Identify which cell holds the provided text, then report its [X, Y] central coordinate. 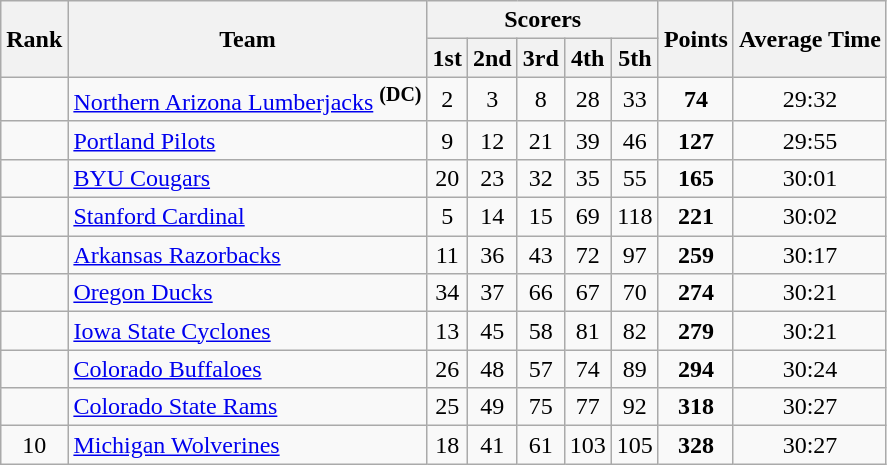
41 [492, 445]
29:55 [810, 140]
70 [634, 293]
2nd [492, 58]
15 [540, 217]
57 [540, 369]
35 [588, 178]
69 [588, 217]
30:24 [810, 369]
Colorado State Rams [248, 407]
45 [492, 331]
39 [588, 140]
259 [696, 255]
Iowa State Cyclones [248, 331]
33 [634, 100]
72 [588, 255]
48 [492, 369]
26 [447, 369]
105 [634, 445]
77 [588, 407]
12 [492, 140]
Rank [34, 39]
20 [447, 178]
BYU Cougars [248, 178]
18 [447, 445]
Average Time [810, 39]
32 [540, 178]
23 [492, 178]
82 [634, 331]
34 [447, 293]
30:17 [810, 255]
66 [540, 293]
30:02 [810, 217]
28 [588, 100]
3 [492, 100]
5 [447, 217]
30:01 [810, 178]
Northern Arizona Lumberjacks (DC) [248, 100]
10 [34, 445]
58 [540, 331]
3rd [540, 58]
165 [696, 178]
67 [588, 293]
9 [447, 140]
21 [540, 140]
11 [447, 255]
8 [540, 100]
Team [248, 39]
36 [492, 255]
274 [696, 293]
Points [696, 39]
2 [447, 100]
43 [540, 255]
Colorado Buffaloes [248, 369]
279 [696, 331]
294 [696, 369]
25 [447, 407]
103 [588, 445]
29:32 [810, 100]
61 [540, 445]
13 [447, 331]
55 [634, 178]
5th [634, 58]
Stanford Cardinal [248, 217]
89 [634, 369]
75 [540, 407]
46 [634, 140]
14 [492, 217]
328 [696, 445]
118 [634, 217]
49 [492, 407]
Scorers [542, 20]
221 [696, 217]
Portland Pilots [248, 140]
Michigan Wolverines [248, 445]
4th [588, 58]
127 [696, 140]
1st [447, 58]
97 [634, 255]
81 [588, 331]
Oregon Ducks [248, 293]
92 [634, 407]
Arkansas Razorbacks [248, 255]
318 [696, 407]
37 [492, 293]
